Detect which cell encompasses the target text, then output its (x, y) center coordinate. 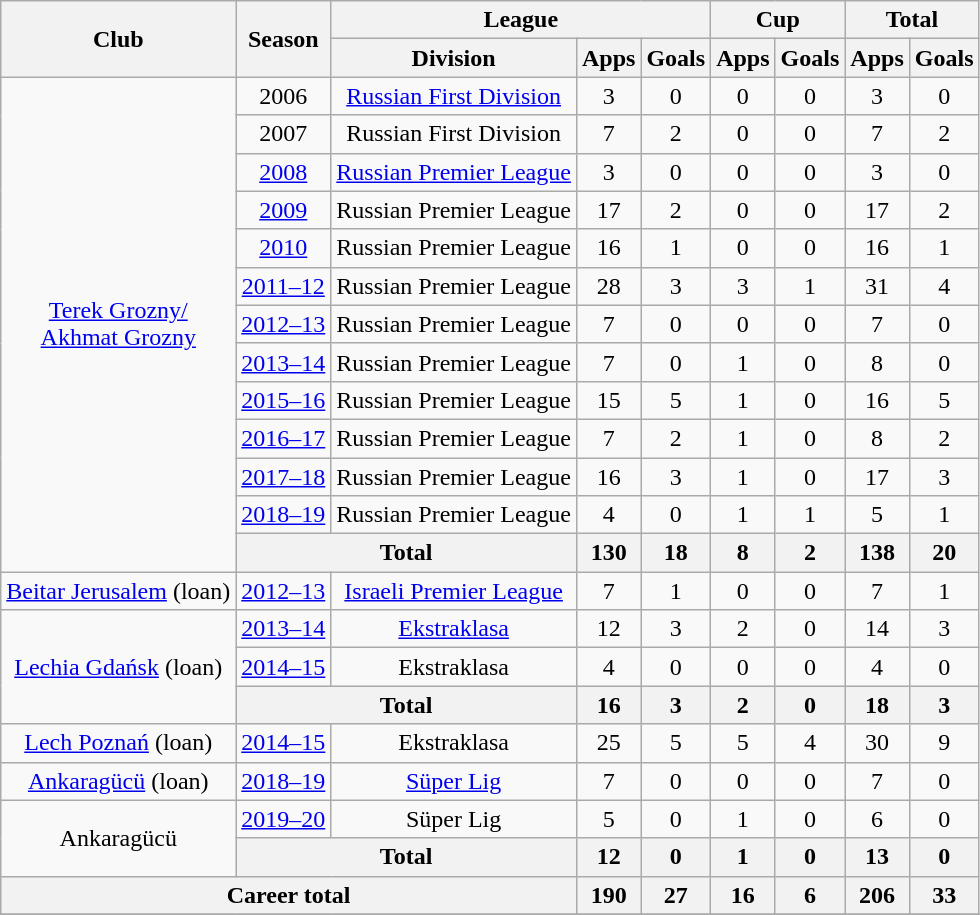
190 (608, 895)
30 (877, 743)
Season (284, 39)
2015–16 (284, 400)
Ankaragücü (118, 838)
Career total (289, 895)
28 (608, 286)
2016–17 (284, 438)
Division (454, 58)
2008 (284, 172)
2007 (284, 134)
2010 (284, 248)
2017–18 (284, 477)
9 (944, 743)
25 (608, 743)
Israeli Premier League (454, 591)
13 (877, 857)
Beitar Jerusalem (loan) (118, 591)
33 (944, 895)
20 (944, 553)
206 (877, 895)
Lechia Gdańsk (loan) (118, 667)
2019–20 (284, 819)
31 (877, 286)
Cup (778, 20)
130 (608, 553)
138 (877, 553)
Terek Grozny/Akhmat Grozny (118, 324)
14 (877, 629)
15 (608, 400)
2009 (284, 210)
Club (118, 39)
Ankaragücü (loan) (118, 781)
League (521, 20)
2006 (284, 96)
2011–12 (284, 286)
Lech Poznań (loan) (118, 743)
27 (676, 895)
